Find where the given text appears and provide that cell's center as [x, y] coordinate. 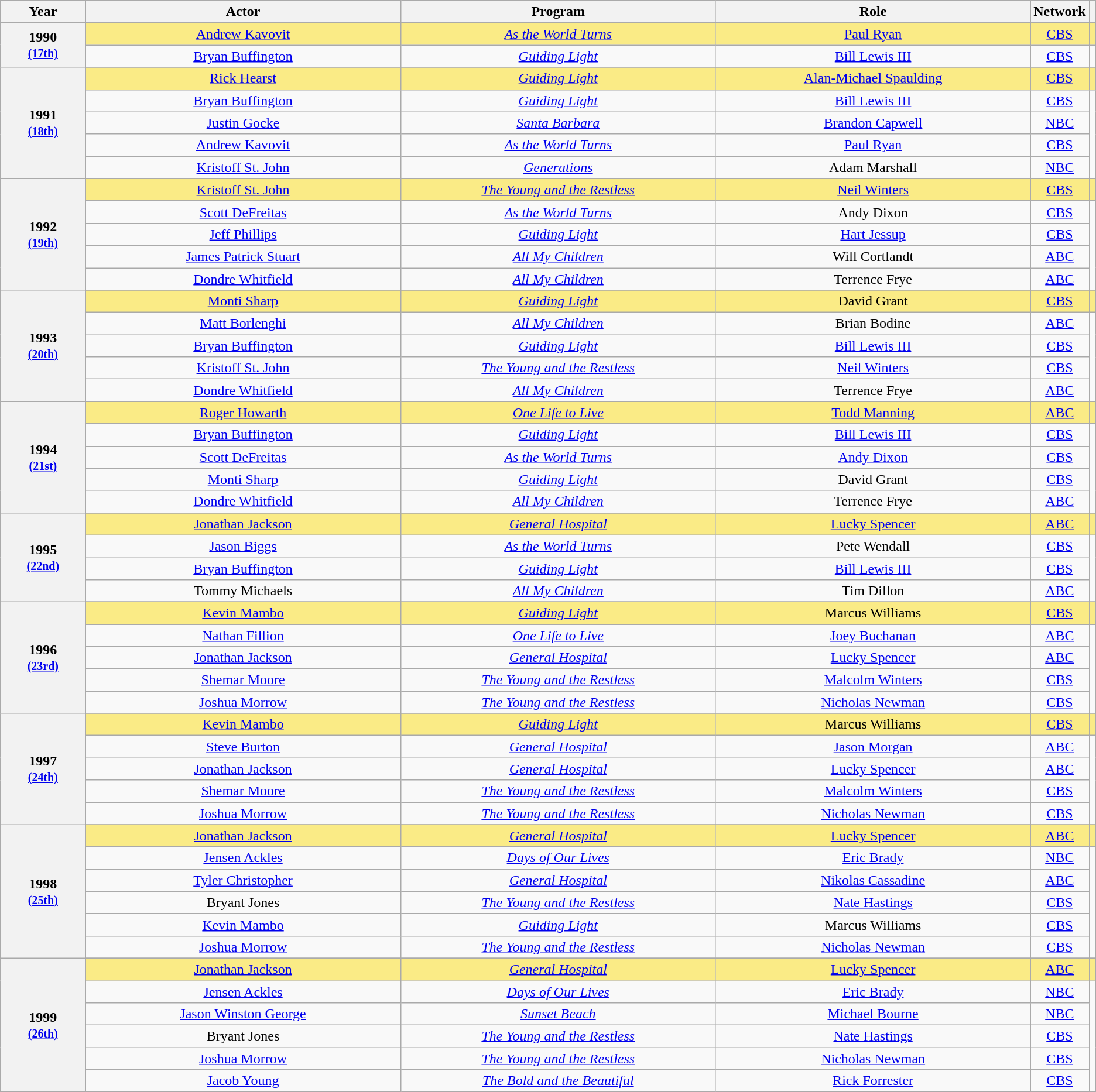
Network [1060, 12]
Jason Biggs [243, 546]
Sunset Beach [558, 1014]
Alan-Michael Spaulding [872, 78]
Tommy Michaels [243, 590]
Role [872, 12]
Michael Bourne [872, 1014]
Program [558, 12]
1998 (25th) [43, 891]
Jason Morgan [872, 747]
Actor [243, 12]
Jeff Phillips [243, 234]
Nathan Fillion [243, 635]
Tyler Christopher [243, 880]
Matt Borlenghi [243, 324]
Santa Barbara [558, 123]
1999 (26th) [43, 1025]
Hart Jessup [872, 234]
1990 (17th) [43, 45]
Joey Buchanan [872, 635]
1991 (18th) [43, 123]
James Patrick Stuart [243, 256]
The Bold and the Beautiful [558, 1081]
Jacob Young [243, 1081]
Brian Bodine [872, 324]
Todd Manning [872, 413]
1997 (24th) [43, 769]
1993 (20th) [43, 346]
Jason Winston George [243, 1014]
1996 (23rd) [43, 657]
1995 (22nd) [43, 557]
Adam Marshall [872, 167]
Generations [558, 167]
Steve Burton [243, 747]
Tim Dillon [872, 590]
Year [43, 12]
Rick Hearst [243, 78]
1992 (19th) [43, 234]
Nikolas Cassadine [872, 880]
Rick Forrester [872, 1081]
Will Cortlandt [872, 256]
Justin Gocke [243, 123]
Pete Wendall [872, 546]
Brandon Capwell [872, 123]
Roger Howarth [243, 413]
1994 (21st) [43, 457]
